Locate the cell with the specified text and output its [X, Y] center coordinate. 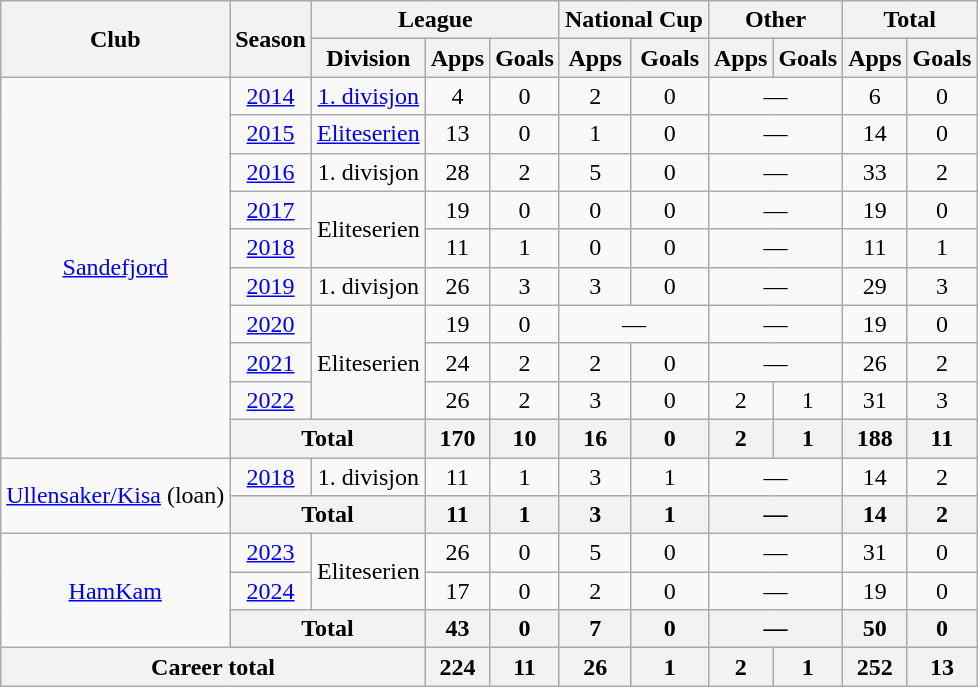
Career total [213, 667]
League [435, 20]
28 [457, 172]
50 [875, 629]
National Cup [634, 20]
2020 [271, 324]
2023 [271, 553]
224 [457, 667]
2019 [271, 286]
2017 [271, 210]
2014 [271, 96]
2016 [271, 172]
4 [457, 96]
Sandefjord [116, 268]
Division [368, 58]
10 [525, 438]
2021 [271, 362]
43 [457, 629]
7 [595, 629]
HamKam [116, 591]
2015 [271, 134]
188 [875, 438]
Season [271, 39]
170 [457, 438]
16 [595, 438]
29 [875, 286]
17 [457, 591]
2022 [271, 400]
2024 [271, 591]
6 [875, 96]
Other [775, 20]
33 [875, 172]
Ullensaker/Kisa (loan) [116, 496]
24 [457, 362]
252 [875, 667]
Club [116, 39]
